Find where the given text appears and provide that cell's center as (x, y) coordinate. 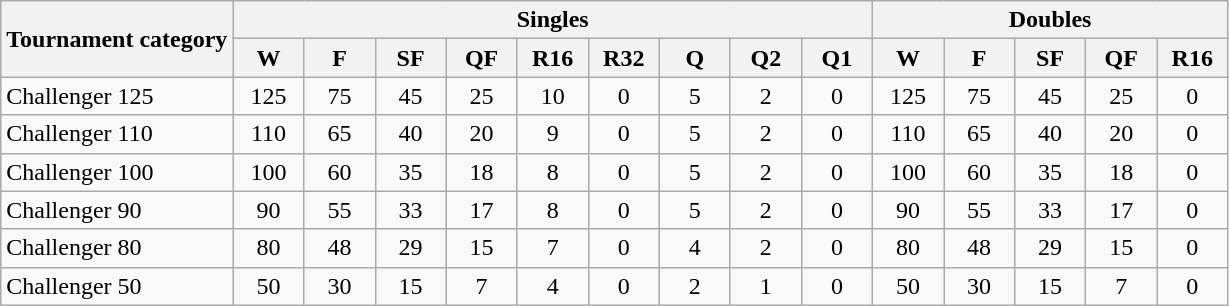
1 (766, 286)
Challenger 80 (117, 248)
R32 (624, 58)
Challenger 90 (117, 210)
Q1 (836, 58)
10 (552, 96)
Challenger 50 (117, 286)
Challenger 110 (117, 134)
Challenger 125 (117, 96)
Q (694, 58)
Challenger 100 (117, 172)
Doubles (1050, 20)
Tournament category (117, 39)
Singles (553, 20)
Q2 (766, 58)
9 (552, 134)
